Return [x, y] of the center of cell containing provided text 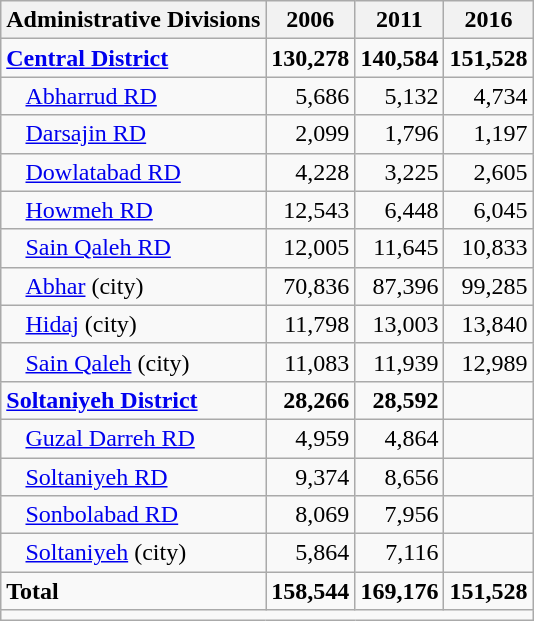
9,374 [310, 477]
Sain Qaleh (city) [134, 362]
12,543 [310, 210]
13,840 [488, 324]
10,833 [488, 248]
Soltaniyeh District [134, 400]
8,656 [400, 477]
1,796 [400, 134]
4,864 [400, 438]
28,266 [310, 400]
Sonbolabad RD [134, 515]
13,003 [400, 324]
28,592 [400, 400]
140,584 [400, 58]
6,045 [488, 210]
1,197 [488, 134]
Abhar (city) [134, 286]
11,798 [310, 324]
Soltaniyeh (city) [134, 553]
Total [134, 591]
Darsajin RD [134, 134]
Sain Qaleh RD [134, 248]
3,225 [400, 172]
2,099 [310, 134]
4,734 [488, 96]
Hidaj (city) [134, 324]
11,939 [400, 362]
12,005 [310, 248]
5,864 [310, 553]
Central District [134, 58]
Abharrud RD [134, 96]
11,645 [400, 248]
11,083 [310, 362]
70,836 [310, 286]
5,132 [400, 96]
12,989 [488, 362]
5,686 [310, 96]
4,228 [310, 172]
2,605 [488, 172]
2016 [488, 20]
7,116 [400, 553]
Soltaniyeh RD [134, 477]
Administrative Divisions [134, 20]
87,396 [400, 286]
99,285 [488, 286]
2006 [310, 20]
8,069 [310, 515]
158,544 [310, 591]
130,278 [310, 58]
4,959 [310, 438]
6,448 [400, 210]
7,956 [400, 515]
Guzal Darreh RD [134, 438]
Howmeh RD [134, 210]
2011 [400, 20]
Dowlatabad RD [134, 172]
169,176 [400, 591]
